Find where the given text appears and provide that cell's center as [x, y] coordinate. 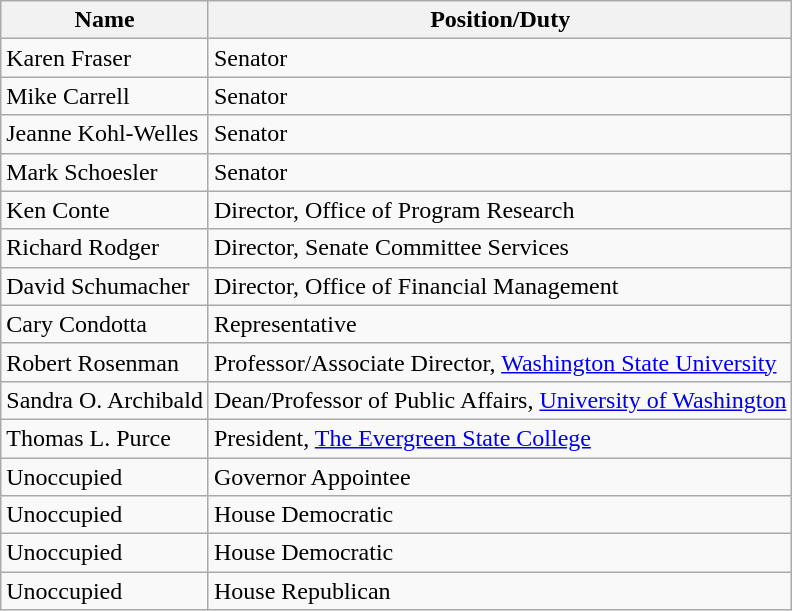
Professor/Associate Director, Washington State University [500, 362]
Ken Conte [105, 210]
Governor Appointee [500, 477]
Karen Fraser [105, 58]
Director, Senate Committee Services [500, 248]
Dean/Professor of Public Affairs, University of Washington [500, 400]
Thomas L. Purce [105, 438]
Position/Duty [500, 20]
Director, Office of Financial Management [500, 286]
Robert Rosenman [105, 362]
Representative [500, 324]
Mark Schoesler [105, 172]
Richard Rodger [105, 248]
Sandra O. Archibald [105, 400]
House Republican [500, 591]
Jeanne Kohl-Welles [105, 134]
David Schumacher [105, 286]
Mike Carrell [105, 96]
Director, Office of Program Research [500, 210]
Cary Condotta [105, 324]
President, The Evergreen State College [500, 438]
Name [105, 20]
